Extract the [x, y] coordinate from the center of the cell holding the provided text.  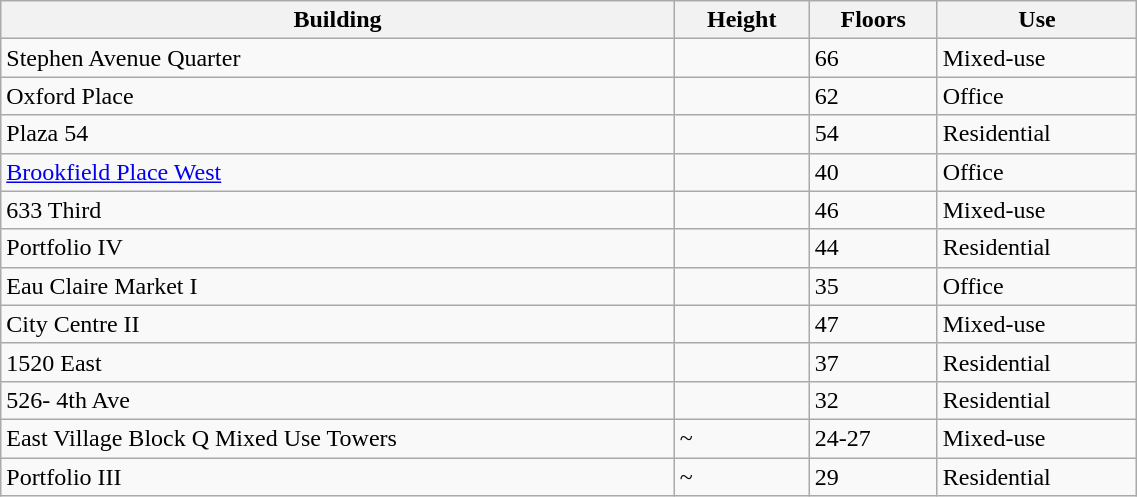
Plaza 54 [338, 134]
East Village Block Q Mixed Use Towers [338, 438]
62 [873, 96]
633 Third [338, 210]
Eau Claire Market I [338, 286]
24-27 [873, 438]
526- 4th Ave [338, 400]
Building [338, 20]
Portfolio III [338, 477]
46 [873, 210]
44 [873, 248]
32 [873, 400]
City Centre II [338, 324]
Floors [873, 20]
54 [873, 134]
66 [873, 58]
37 [873, 362]
Brookfield Place West [338, 172]
35 [873, 286]
Oxford Place [338, 96]
Portfolio IV [338, 248]
Height [742, 20]
1520 East [338, 362]
40 [873, 172]
Stephen Avenue Quarter [338, 58]
47 [873, 324]
Use [1037, 20]
29 [873, 477]
